Provide the [X, Y] coordinate of the cell's center where the given text is located.  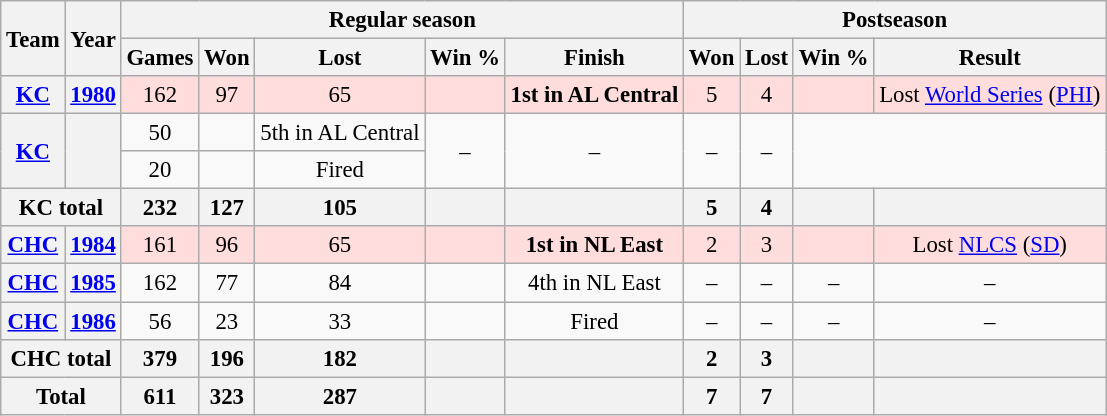
196 [227, 358]
Year [93, 38]
Lost World Series (PHI) [990, 95]
1984 [93, 245]
Finish [594, 58]
Total [61, 396]
5th in AL Central [340, 133]
1985 [93, 283]
KC total [61, 208]
Result [990, 58]
50 [160, 133]
1st in AL Central [594, 95]
20 [160, 170]
Postseason [895, 20]
611 [160, 396]
379 [160, 358]
1980 [93, 95]
56 [160, 321]
287 [340, 396]
Lost NLCS (SD) [990, 245]
127 [227, 208]
182 [340, 358]
33 [340, 321]
97 [227, 95]
Games [160, 58]
77 [227, 283]
23 [227, 321]
1st in NL East [594, 245]
96 [227, 245]
323 [227, 396]
Regular season [402, 20]
4th in NL East [594, 283]
105 [340, 208]
161 [160, 245]
232 [160, 208]
84 [340, 283]
1986 [93, 321]
CHC total [61, 358]
Team [33, 38]
